Identify which cell holds the provided text, then report its (x, y) central coordinate. 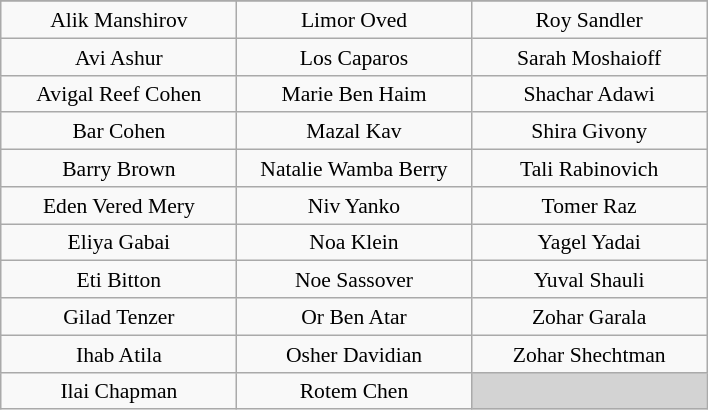
Eliya Gabai (118, 242)
Yagel Yadai (590, 242)
Limor Oved (354, 20)
Tali Rabinovich (590, 168)
Los Caparos (354, 56)
Eden Vered Mery (118, 206)
Natalie Wamba Berry (354, 168)
Mazal Kav (354, 132)
Shira Givony (590, 132)
Zohar Garala (590, 316)
Niv Yanko (354, 206)
Yuval Shauli (590, 280)
Sarah Moshaioff (590, 56)
Marie Ben Haim (354, 94)
Avigal Reef Cohen (118, 94)
Tomer Raz (590, 206)
Eti Bitton (118, 280)
Rotem Chen (354, 390)
Shachar Adawi (590, 94)
Barry Brown (118, 168)
Zohar Shechtman (590, 354)
Noa Klein (354, 242)
Avi Ashur (118, 56)
Gilad Tenzer (118, 316)
Bar Cohen (118, 132)
Or Ben Atar (354, 316)
Ilai Chapman (118, 390)
Ihab Atila (118, 354)
Alik Manshirov (118, 20)
Roy Sandler (590, 20)
Osher Davidian (354, 354)
Noe Sassover (354, 280)
